Determine the (X, Y) coordinate at the center of the cell enclosing the given text.  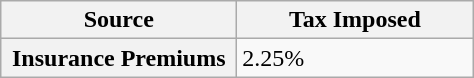
2.25% (355, 58)
Insurance Premiums (119, 58)
Tax Imposed (355, 20)
Source (119, 20)
